Capture the cell that displays the provided text and extract its [x, y] central coordinate. 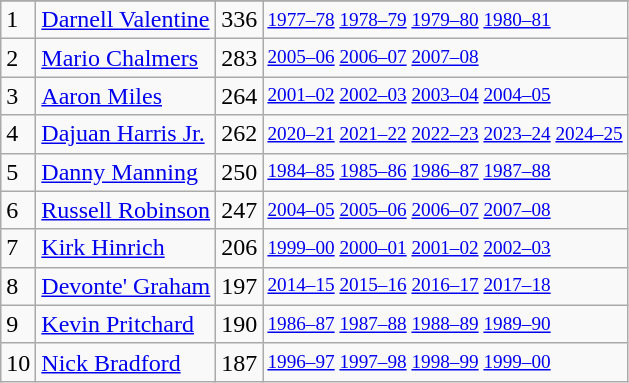
Russell Robinson [126, 210]
Aaron Miles [126, 96]
1986–87 1987–88 1988–89 1989–90 [445, 324]
4 [18, 134]
8 [18, 286]
1999–00 2000–01 2001–02 2002–03 [445, 248]
1984–85 1985–86 1986–87 1987–88 [445, 172]
2005–06 2006–07 2007–08 [445, 58]
262 [240, 134]
Devonte' Graham [126, 286]
247 [240, 210]
336 [240, 20]
1996–97 1997–98 1998–99 1999–00 [445, 362]
Kevin Pritchard [126, 324]
206 [240, 248]
250 [240, 172]
187 [240, 362]
7 [18, 248]
1977–78 1978–79 1979–80 1980–81 [445, 20]
Mario Chalmers [126, 58]
264 [240, 96]
Darnell Valentine [126, 20]
2004–05 2005–06 2006–07 2007–08 [445, 210]
6 [18, 210]
190 [240, 324]
1 [18, 20]
2014–15 2015–16 2016–17 2017–18 [445, 286]
5 [18, 172]
9 [18, 324]
283 [240, 58]
2020–21 2021–22 2022–23 2023–24 2024–25 [445, 134]
Danny Manning [126, 172]
197 [240, 286]
3 [18, 96]
2 [18, 58]
10 [18, 362]
Nick Bradford [126, 362]
Dajuan Harris Jr. [126, 134]
2001–02 2002–03 2003–04 2004–05 [445, 96]
Kirk Hinrich [126, 248]
